Return [X, Y] of the center of cell containing provided text 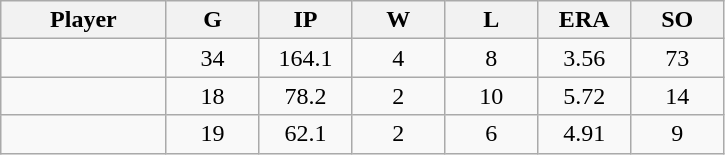
73 [678, 58]
SO [678, 20]
78.2 [306, 96]
6 [492, 134]
10 [492, 96]
W [398, 20]
14 [678, 96]
G [212, 20]
4.91 [584, 134]
4 [398, 58]
18 [212, 96]
9 [678, 134]
34 [212, 58]
3.56 [584, 58]
8 [492, 58]
19 [212, 134]
62.1 [306, 134]
5.72 [584, 96]
Player [84, 20]
IP [306, 20]
ERA [584, 20]
L [492, 20]
164.1 [306, 58]
